Extract the (X, Y) coordinate from the center of the cell holding the provided text.  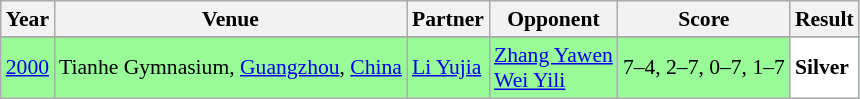
Year (28, 19)
Result (824, 19)
Opponent (554, 19)
Silver (824, 68)
7–4, 2–7, 0–7, 1–7 (704, 68)
Li Yujia (448, 68)
Venue (230, 19)
Score (704, 19)
2000 (28, 68)
Tianhe Gymnasium, Guangzhou, China (230, 68)
Zhang Yawen Wei Yili (554, 68)
Partner (448, 19)
